Output the (X, Y) coordinate of the center of the cell containing the given text.  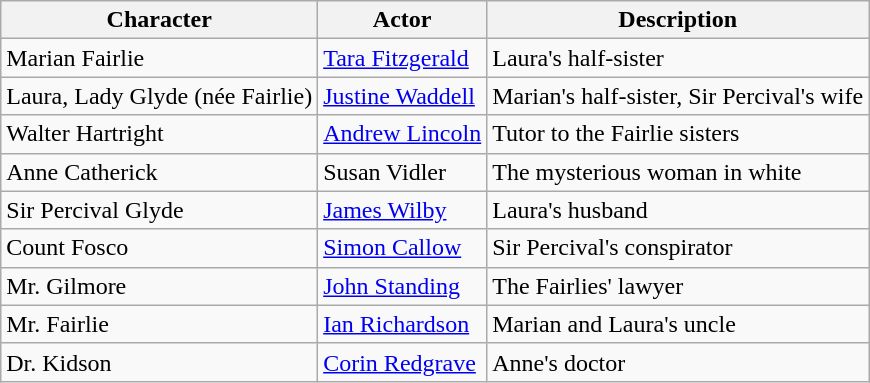
Tutor to the Fairlie sisters (678, 134)
Justine Waddell (402, 96)
Laura's half-sister (678, 58)
The Fairlies' lawyer (678, 286)
Tara Fitzgerald (402, 58)
The mysterious woman in white (678, 172)
James Wilby (402, 210)
Anne's doctor (678, 362)
Marian's half-sister, Sir Percival's wife (678, 96)
Andrew Lincoln (402, 134)
Count Fosco (160, 248)
Laura, Lady Glyde (née Fairlie) (160, 96)
Description (678, 20)
Simon Callow (402, 248)
Actor (402, 20)
Ian Richardson (402, 324)
Anne Catherick (160, 172)
John Standing (402, 286)
Dr. Kidson (160, 362)
Mr. Gilmore (160, 286)
Sir Percival's conspirator (678, 248)
Marian Fairlie (160, 58)
Marian and Laura's uncle (678, 324)
Character (160, 20)
Sir Percival Glyde (160, 210)
Laura's husband (678, 210)
Mr. Fairlie (160, 324)
Susan Vidler (402, 172)
Walter Hartright (160, 134)
Corin Redgrave (402, 362)
